Detect which cell encompasses the target text, then output its [X, Y] center coordinate. 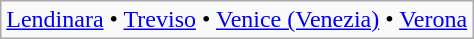
Lendinara • Treviso • Venice (Venezia) • Verona [237, 20]
